Scan for the cell matching the given text and deliver its (x, y) coordinate at center. 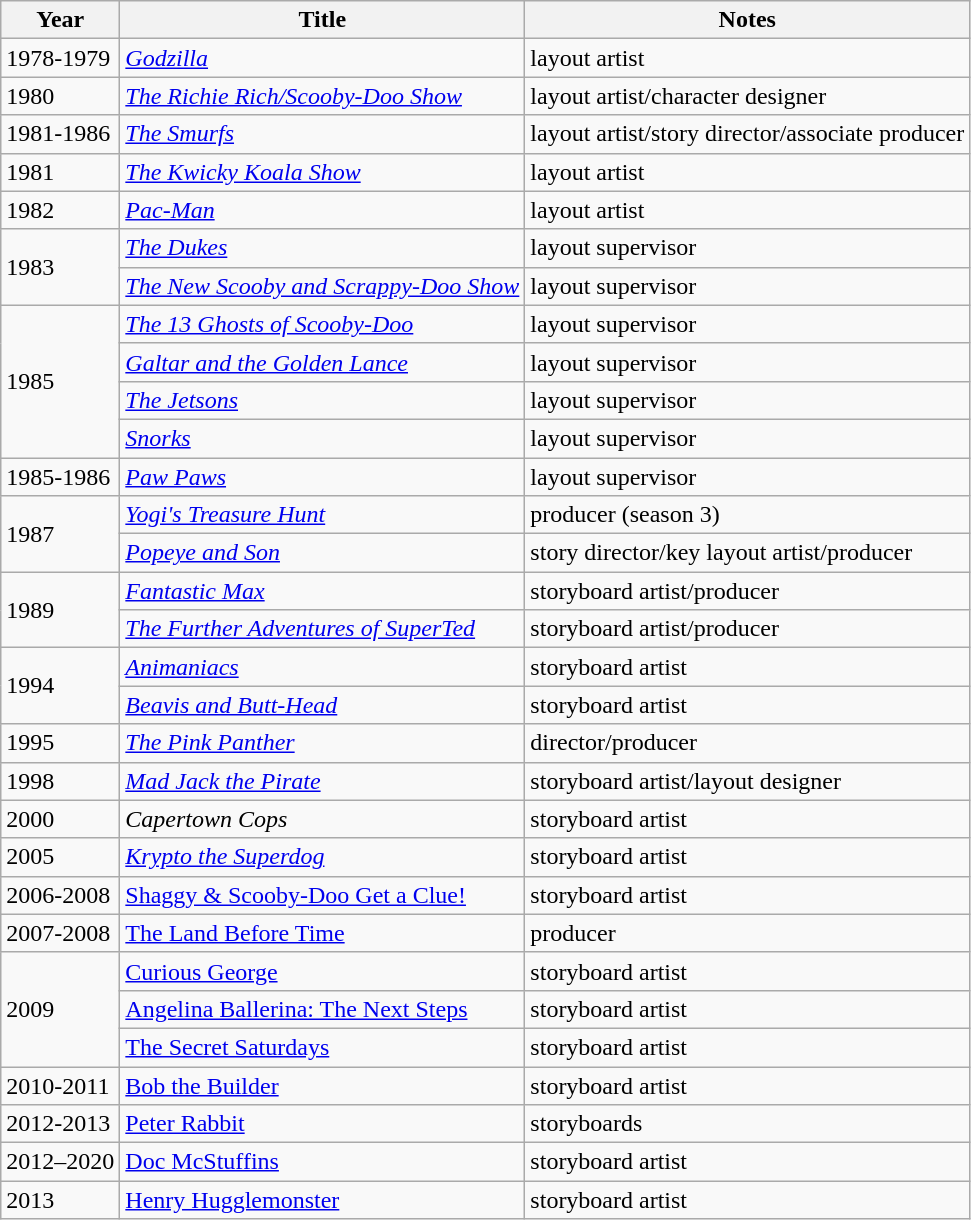
2000 (60, 819)
Curious George (322, 971)
1985-1986 (60, 477)
1998 (60, 781)
2013 (60, 1200)
Year (60, 20)
2010-2011 (60, 1085)
Popeye and Son (322, 553)
1985 (60, 381)
Snorks (322, 438)
storyboards (748, 1124)
Henry Hugglemonster (322, 1200)
Mad Jack the Pirate (322, 781)
1995 (60, 743)
The New Scooby and Scrappy-Doo Show (322, 286)
Peter Rabbit (322, 1124)
producer (season 3) (748, 515)
Title (322, 20)
Paw Paws (322, 477)
Angelina Ballerina: The Next Steps (322, 1009)
Capertown Cops (322, 819)
producer (748, 933)
The Kwicky Koala Show (322, 172)
1980 (60, 96)
director/producer (748, 743)
The Richie Rich/Scooby-Doo Show (322, 96)
2012-2013 (60, 1124)
The Land Before Time (322, 933)
Notes (748, 20)
2006-2008 (60, 895)
Pac-Man (322, 210)
Godzilla (322, 58)
layout artist/character designer (748, 96)
2009 (60, 1009)
The Jetsons (322, 400)
1982 (60, 210)
1981 (60, 172)
The Smurfs (322, 134)
layout artist/story director/associate producer (748, 134)
1987 (60, 534)
2007-2008 (60, 933)
2005 (60, 857)
Galtar and the Golden Lance (322, 362)
Doc McStuffins (322, 1162)
2012–2020 (60, 1162)
Yogi's Treasure Hunt (322, 515)
Animaniacs (322, 667)
1981-1986 (60, 134)
1978-1979 (60, 58)
Bob the Builder (322, 1085)
Shaggy & Scooby-Doo Get a Clue! (322, 895)
Beavis and Butt-Head (322, 705)
The Dukes (322, 248)
storyboard artist/layout designer (748, 781)
story director/key layout artist/producer (748, 553)
Fantastic Max (322, 591)
1989 (60, 610)
The 13 Ghosts of Scooby-Doo (322, 324)
Krypto the Superdog (322, 857)
1983 (60, 267)
The Further Adventures of SuperTed (322, 629)
1994 (60, 686)
The Secret Saturdays (322, 1047)
The Pink Panther (322, 743)
